Identify which cell holds the provided text, then report its [x, y] central coordinate. 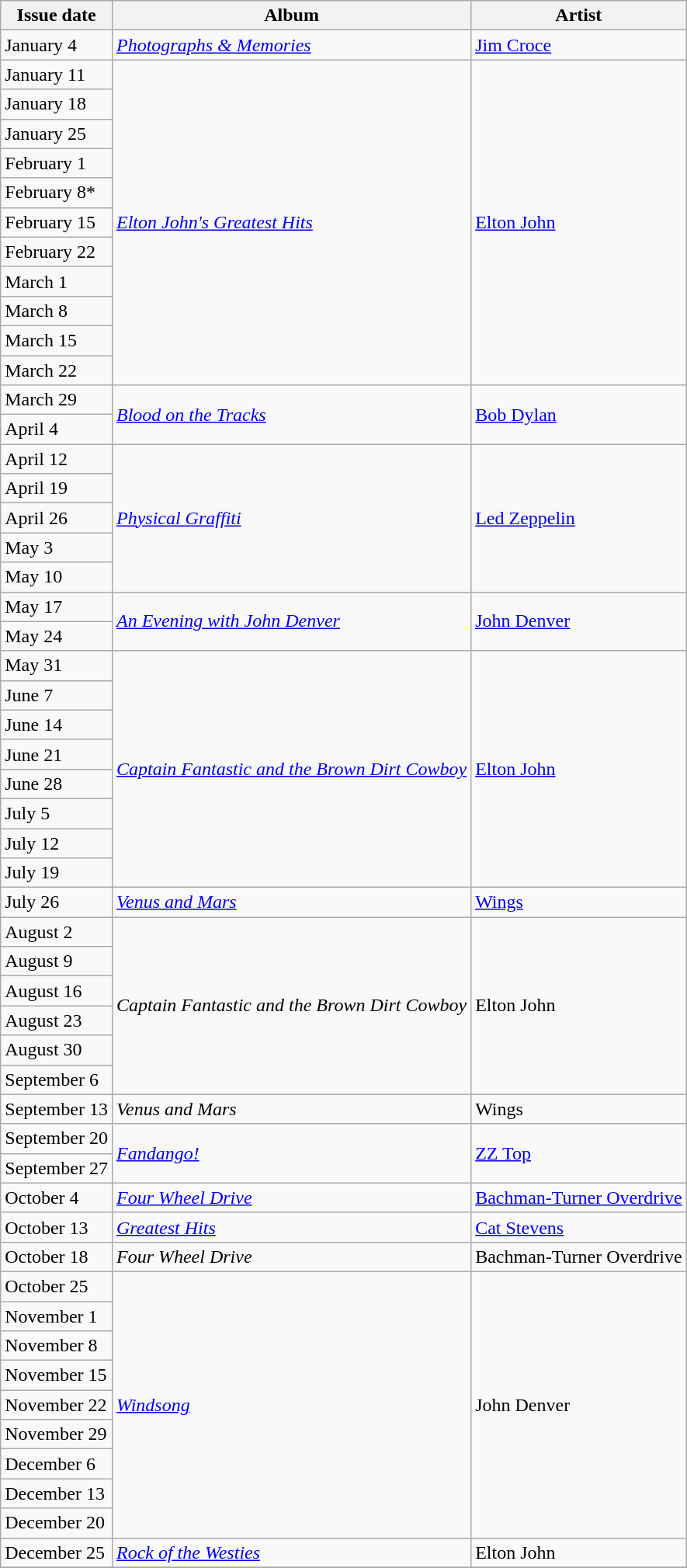
Rock of the Westies [291, 1552]
December 25 [57, 1552]
June 28 [57, 784]
September 6 [57, 1080]
August 2 [57, 932]
Artist [579, 16]
October 18 [57, 1257]
April 26 [57, 518]
November 15 [57, 1375]
Fandango! [291, 1153]
February 15 [57, 222]
August 23 [57, 1020]
December 20 [57, 1523]
February 22 [57, 252]
April 19 [57, 488]
October 25 [57, 1286]
August 9 [57, 961]
January 11 [57, 75]
May 3 [57, 548]
Windsong [291, 1404]
April 12 [57, 459]
November 1 [57, 1316]
July 26 [57, 902]
October 4 [57, 1198]
June 7 [57, 695]
July 19 [57, 873]
March 22 [57, 370]
March 15 [57, 340]
January 4 [57, 45]
August 30 [57, 1050]
December 13 [57, 1493]
Issue date [57, 16]
May 17 [57, 607]
Blood on the Tracks [291, 415]
An Evening with John Denver [291, 621]
October 13 [57, 1227]
January 18 [57, 104]
May 24 [57, 636]
Physical Graffiti [291, 518]
November 22 [57, 1405]
April 4 [57, 429]
November 29 [57, 1434]
March 1 [57, 281]
Jim Croce [579, 45]
Led Zeppelin [579, 518]
January 25 [57, 134]
February 1 [57, 163]
Elton John's Greatest Hits [291, 222]
February 8* [57, 193]
December 6 [57, 1464]
July 5 [57, 813]
Greatest Hits [291, 1227]
September 27 [57, 1168]
July 12 [57, 843]
March 8 [57, 311]
Bob Dylan [579, 415]
June 14 [57, 725]
Album [291, 16]
November 8 [57, 1346]
Cat Stevens [579, 1227]
September 20 [57, 1139]
May 31 [57, 666]
September 13 [57, 1109]
May 10 [57, 577]
August 16 [57, 991]
June 21 [57, 754]
ZZ Top [579, 1153]
March 29 [57, 400]
Photographs & Memories [291, 45]
